Locate the cell with the specified text and output its [x, y] center coordinate. 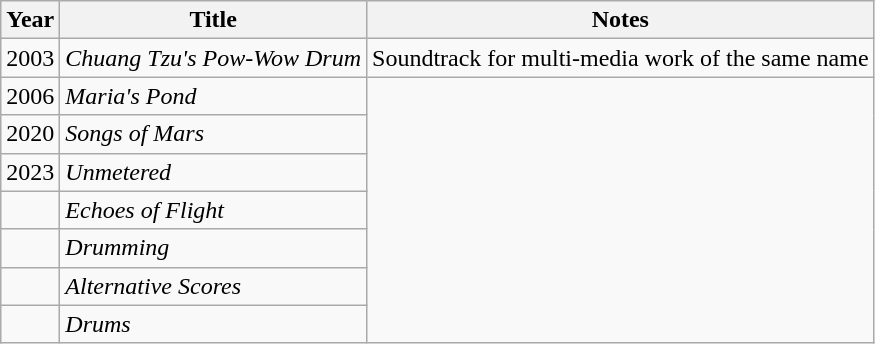
Soundtrack for multi-media work of the same name [621, 58]
2003 [30, 58]
Echoes of Flight [214, 210]
Drumming [214, 248]
Songs of Mars [214, 134]
Maria's Pond [214, 96]
Chuang Tzu's Pow-Wow Drum [214, 58]
Notes [621, 20]
2020 [30, 134]
Year [30, 20]
2006 [30, 96]
Alternative Scores [214, 286]
Unmetered [214, 172]
2023 [30, 172]
Title [214, 20]
Drums [214, 324]
